Locate the cell with the specified text and output its (x, y) center coordinate. 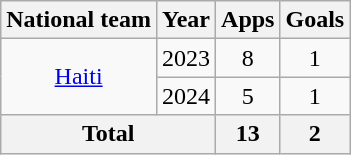
Goals (315, 20)
8 (248, 58)
13 (248, 134)
Year (186, 20)
Apps (248, 20)
Haiti (79, 77)
2024 (186, 96)
5 (248, 96)
2 (315, 134)
2023 (186, 58)
National team (79, 20)
Total (108, 134)
